For the text-containing cell, return its midpoint in (x, y) coordinate format. 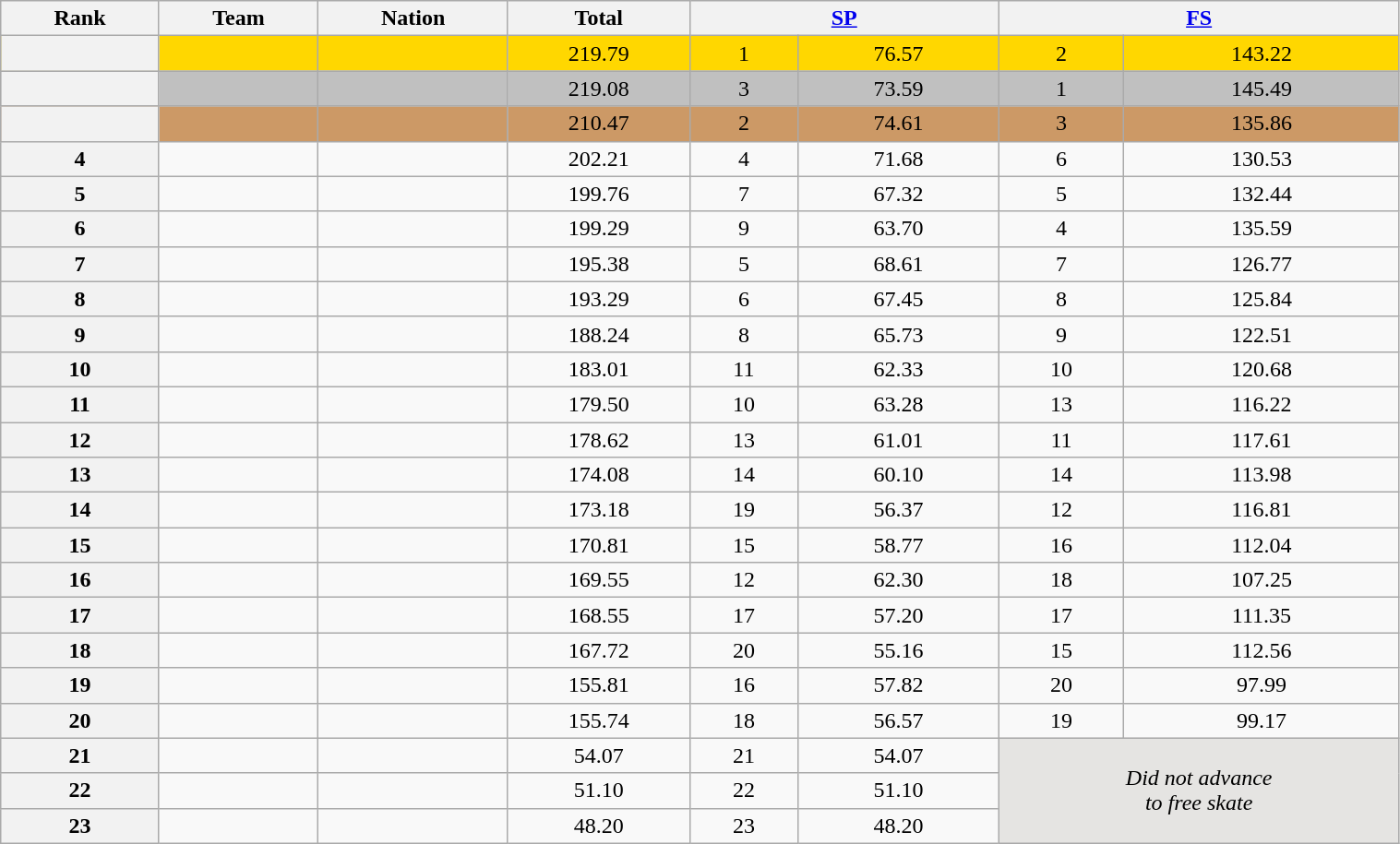
210.47 (598, 124)
57.82 (899, 685)
Rank (79, 18)
67.32 (899, 194)
112.04 (1262, 545)
155.74 (598, 720)
111.35 (1262, 615)
170.81 (598, 545)
63.28 (899, 404)
219.79 (598, 53)
Total (598, 18)
169.55 (598, 580)
62.30 (899, 580)
56.57 (899, 720)
76.57 (899, 53)
183.01 (598, 369)
199.29 (598, 229)
58.77 (899, 545)
167.72 (598, 650)
99.17 (1262, 720)
74.61 (899, 124)
Nation (413, 18)
125.84 (1262, 299)
135.86 (1262, 124)
193.29 (598, 299)
195.38 (598, 264)
65.73 (899, 334)
122.51 (1262, 334)
174.08 (598, 475)
188.24 (598, 334)
97.99 (1262, 685)
Did not advanceto free skate (1199, 791)
107.25 (1262, 580)
73.59 (899, 89)
113.98 (1262, 475)
55.16 (899, 650)
62.33 (899, 369)
178.62 (598, 440)
SP (844, 18)
173.18 (598, 510)
132.44 (1262, 194)
71.68 (899, 159)
143.22 (1262, 53)
56.37 (899, 510)
61.01 (899, 440)
60.10 (899, 475)
130.53 (1262, 159)
126.77 (1262, 264)
199.76 (598, 194)
120.68 (1262, 369)
63.70 (899, 229)
145.49 (1262, 89)
116.22 (1262, 404)
FS (1199, 18)
Team (238, 18)
67.45 (899, 299)
68.61 (899, 264)
219.08 (598, 89)
116.81 (1262, 510)
179.50 (598, 404)
117.61 (1262, 440)
135.59 (1262, 229)
202.21 (598, 159)
168.55 (598, 615)
112.56 (1262, 650)
57.20 (899, 615)
155.81 (598, 685)
